Extract the (x, y) coordinate from the center of the cell holding the provided text.  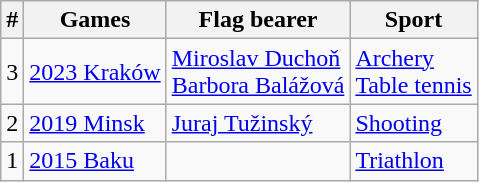
ArcheryTable tennis (414, 72)
3 (12, 72)
2015 Baku (95, 161)
# (12, 20)
2019 Minsk (95, 123)
2 (12, 123)
Flag bearer (258, 20)
Shooting (414, 123)
Triathlon (414, 161)
Juraj Tužinský (258, 123)
Miroslav DuchoňBarbora Balážová (258, 72)
Sport (414, 20)
2023 Kraków (95, 72)
Games (95, 20)
1 (12, 161)
